Scan for the cell matching the given text and deliver its (X, Y) coordinate at center. 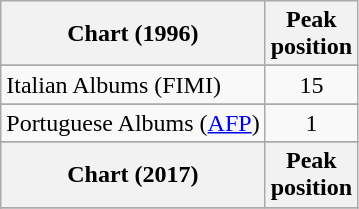
15 (311, 85)
Chart (2017) (133, 174)
Italian Albums (FIMI) (133, 85)
1 (311, 123)
Portuguese Albums (AFP) (133, 123)
Chart (1996) (133, 34)
